Identify which cell holds the provided text, then report its [x, y] central coordinate. 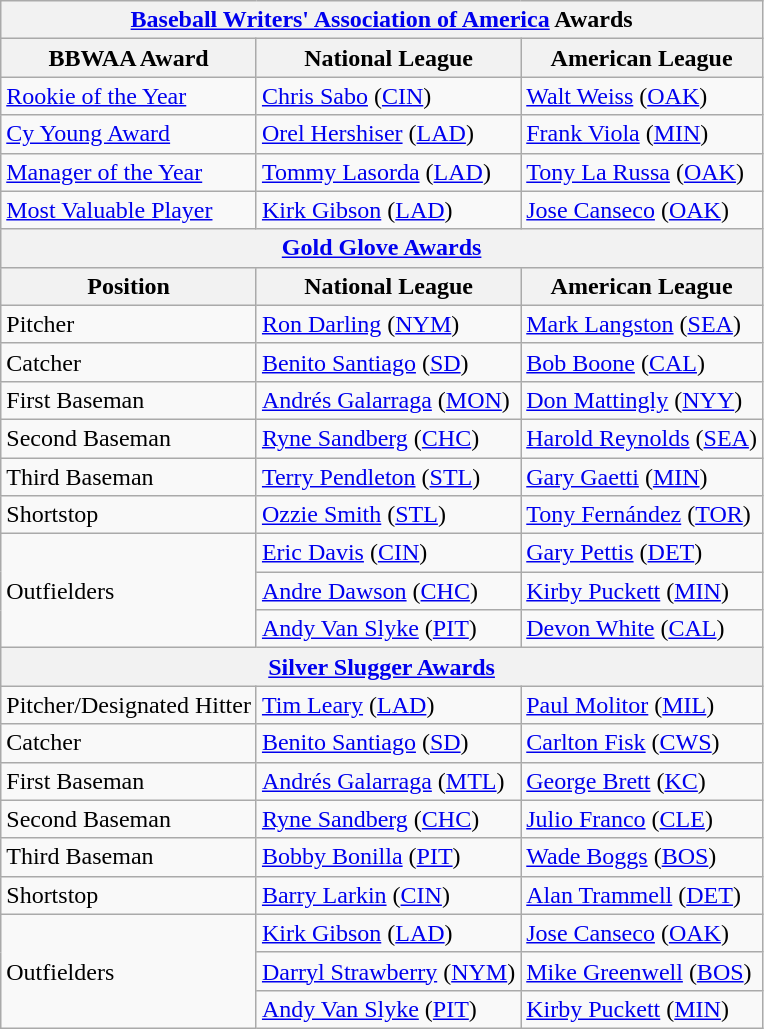
Tommy Lasorda (LAD) [388, 172]
Tim Leary (LAD) [388, 705]
Bobby Bonilla (PIT) [388, 857]
Gary Gaetti (MIN) [642, 477]
Position [129, 286]
Cy Young Award [129, 134]
Carlton Fisk (CWS) [642, 743]
Gary Pettis (DET) [642, 553]
BBWAA Award [129, 58]
Mike Greenwell (BOS) [642, 971]
Most Valuable Player [129, 210]
Bob Boone (CAL) [642, 362]
Orel Hershiser (LAD) [388, 134]
Ozzie Smith (STL) [388, 515]
Julio Franco (CLE) [642, 819]
Harold Reynolds (SEA) [642, 438]
Mark Langston (SEA) [642, 324]
Rookie of the Year [129, 96]
Alan Trammell (DET) [642, 895]
Andre Dawson (CHC) [388, 591]
Pitcher [129, 324]
Darryl Strawberry (NYM) [388, 971]
Frank Viola (MIN) [642, 134]
Baseball Writers' Association of America Awards [382, 20]
Tony Fernández (TOR) [642, 515]
Don Mattingly (NYY) [642, 400]
Tony La Russa (OAK) [642, 172]
Paul Molitor (MIL) [642, 705]
George Brett (KC) [642, 781]
Gold Glove Awards [382, 248]
Barry Larkin (CIN) [388, 895]
Walt Weiss (OAK) [642, 96]
Manager of the Year [129, 172]
Andrés Galarraga (MTL) [388, 781]
Ron Darling (NYM) [388, 324]
Pitcher/Designated Hitter [129, 705]
Devon White (CAL) [642, 629]
Terry Pendleton (STL) [388, 477]
Andrés Galarraga (MON) [388, 400]
Chris Sabo (CIN) [388, 96]
Eric Davis (CIN) [388, 553]
Silver Slugger Awards [382, 667]
Wade Boggs (BOS) [642, 857]
